Detect which cell encompasses the target text, then output its [x, y] center coordinate. 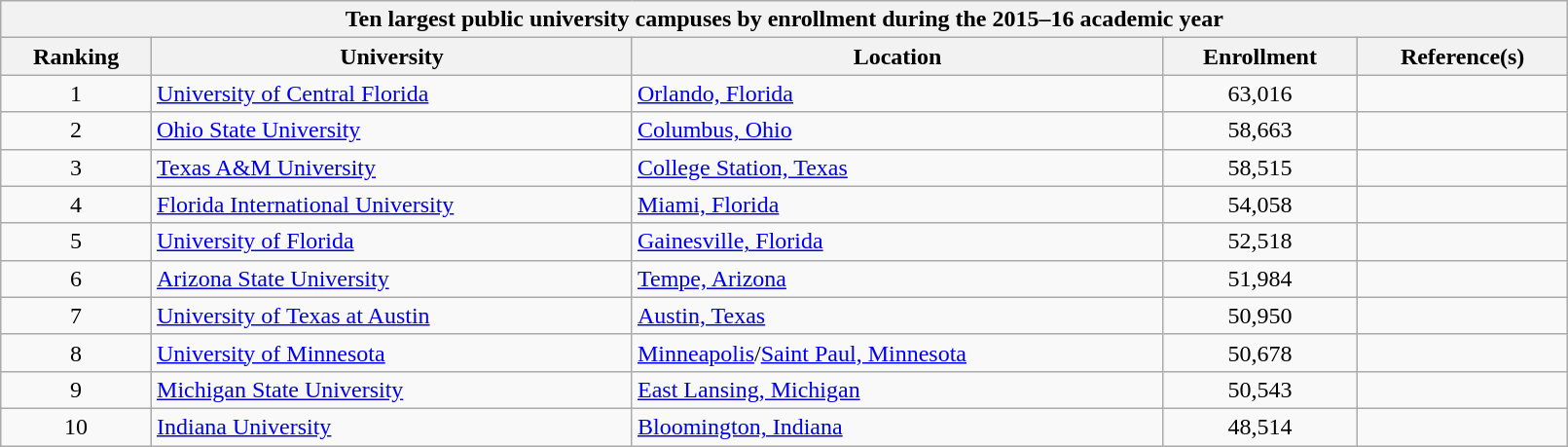
Enrollment [1260, 56]
Bloomington, Indiana [897, 427]
7 [76, 316]
Florida International University [392, 205]
9 [76, 390]
2 [76, 130]
6 [76, 279]
3 [76, 168]
College Station, Texas [897, 168]
50,543 [1260, 390]
5 [76, 242]
4 [76, 205]
University of Central Florida [392, 93]
63,016 [1260, 93]
Columbus, Ohio [897, 130]
51,984 [1260, 279]
University [392, 56]
Ten largest public university campuses by enrollment during the 2015–16 academic year [784, 19]
54,058 [1260, 205]
48,514 [1260, 427]
Michigan State University [392, 390]
East Lansing, Michigan [897, 390]
Texas A&M University [392, 168]
Minneapolis/Saint Paul, Minnesota [897, 353]
52,518 [1260, 242]
1 [76, 93]
University of Minnesota [392, 353]
Location [897, 56]
50,678 [1260, 353]
Tempe, Arizona [897, 279]
University of Texas at Austin [392, 316]
Gainesville, Florida [897, 242]
10 [76, 427]
8 [76, 353]
58,663 [1260, 130]
Orlando, Florida [897, 93]
University of Florida [392, 242]
Indiana University [392, 427]
Austin, Texas [897, 316]
Miami, Florida [897, 205]
Reference(s) [1462, 56]
Ohio State University [392, 130]
58,515 [1260, 168]
Arizona State University [392, 279]
Ranking [76, 56]
50,950 [1260, 316]
